Detect which cell encompasses the target text, then output its (X, Y) center coordinate. 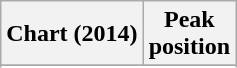
Peakposition (189, 34)
Chart (2014) (72, 34)
